Search for the cell housing the specified text and yield its [X, Y] center coordinate. 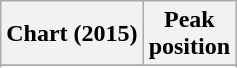
Chart (2015) [72, 34]
Peakposition [189, 34]
